Search for the cell housing the specified text and yield its [x, y] center coordinate. 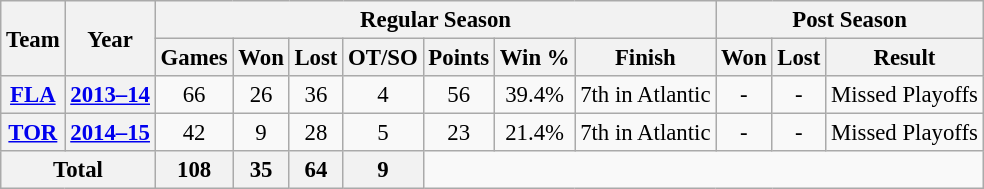
Total [78, 170]
Points [458, 58]
64 [316, 170]
Post Season [850, 20]
Finish [646, 58]
39.4% [534, 95]
Win % [534, 58]
66 [194, 95]
2013–14 [110, 95]
OT/SO [383, 58]
108 [194, 170]
Team [33, 38]
26 [261, 95]
Year [110, 38]
Result [905, 58]
42 [194, 133]
TOR [33, 133]
2014–15 [110, 133]
Regular Season [436, 20]
21.4% [534, 133]
Games [194, 58]
23 [458, 133]
35 [261, 170]
56 [458, 95]
36 [316, 95]
4 [383, 95]
5 [383, 133]
FLA [33, 95]
28 [316, 133]
